Scan for the cell matching the given text and deliver its [X, Y] coordinate at center. 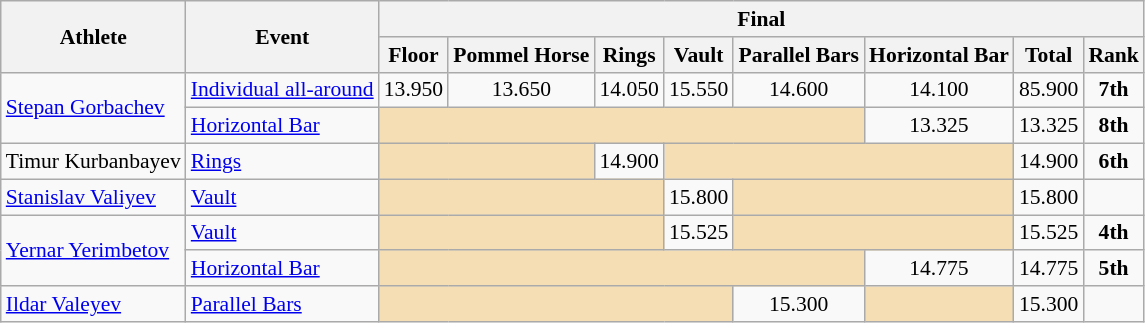
6th [1114, 162]
Stepan Gorbachev [94, 108]
Event [282, 36]
5th [1114, 269]
Stanislav Valiyev [94, 197]
Total [1048, 55]
Ildar Valeyev [94, 304]
14.600 [798, 90]
13.950 [414, 90]
7th [1114, 90]
Final [762, 19]
85.900 [1048, 90]
Floor [414, 55]
Timur Kurbanbayev [94, 162]
Pommel Horse [521, 55]
13.650 [521, 90]
4th [1114, 233]
15.550 [698, 90]
8th [1114, 126]
Yernar Yerimbetov [94, 250]
Athlete [94, 36]
14.100 [939, 90]
Rank [1114, 55]
Individual all-around [282, 90]
14.050 [628, 90]
